Extract the (X, Y) coordinate from the center of the cell holding the provided text.  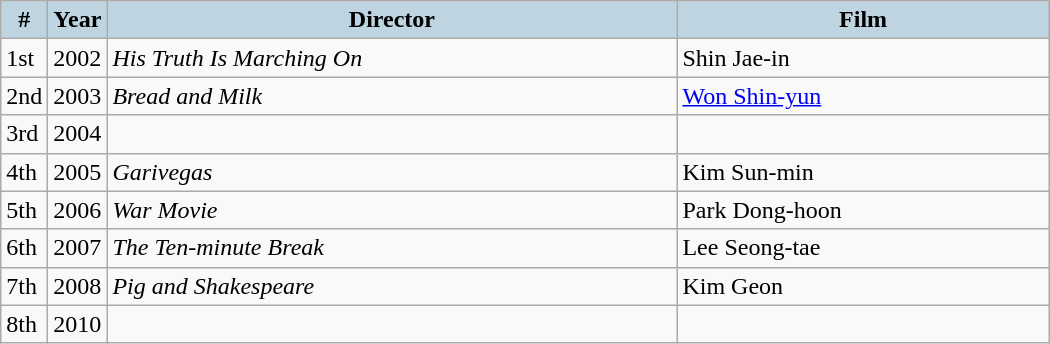
1st (24, 58)
2008 (78, 286)
Kim Sun-min (863, 172)
2004 (78, 134)
2nd (24, 96)
War Movie (392, 210)
Park Dong-hoon (863, 210)
8th (24, 324)
Lee Seong-tae (863, 248)
2007 (78, 248)
The Ten-minute Break (392, 248)
5th (24, 210)
Garivegas (392, 172)
Pig and Shakespeare (392, 286)
Director (392, 20)
Film (863, 20)
Kim Geon (863, 286)
2003 (78, 96)
3rd (24, 134)
His Truth Is Marching On (392, 58)
4th (24, 172)
7th (24, 286)
2010 (78, 324)
2006 (78, 210)
# (24, 20)
6th (24, 248)
Bread and Milk (392, 96)
Shin Jae-in (863, 58)
2005 (78, 172)
Year (78, 20)
2002 (78, 58)
Won Shin-yun (863, 96)
